Return (X, Y) of the center of cell containing provided text 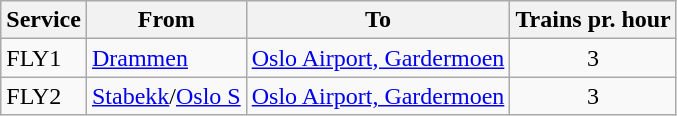
To (378, 20)
Stabekk/Oslo S (166, 96)
Drammen (166, 58)
Service (44, 20)
FLY1 (44, 58)
From (166, 20)
FLY2 (44, 96)
Trains pr. hour (593, 20)
